Scan for the cell matching the given text and deliver its (x, y) coordinate at center. 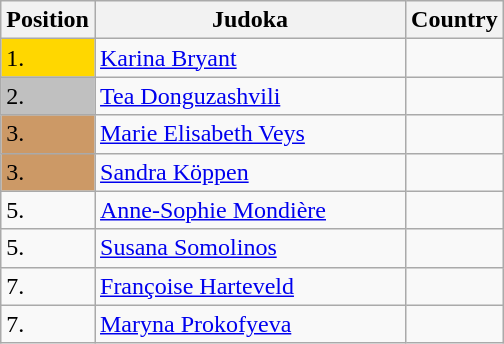
2. (48, 96)
Tea Donguzashvili (250, 96)
Françoise Harteveld (250, 286)
Susana Somolinos (250, 248)
Judoka (250, 20)
Karina Bryant (250, 58)
1. (48, 58)
Sandra Köppen (250, 172)
Country (455, 20)
Anne-Sophie Mondière (250, 210)
Marie Elisabeth Veys (250, 134)
Position (48, 20)
Maryna Prokofyeva (250, 324)
